Provide the (x, y) coordinate of the cell's center where the given text is located.  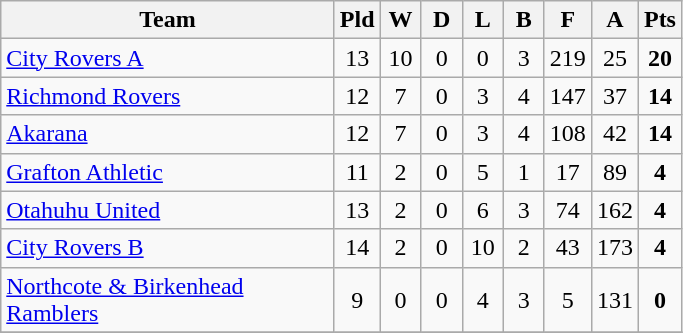
City Rovers A (168, 58)
Akarana (168, 134)
Northcote & Birkenhead Ramblers (168, 300)
162 (614, 210)
B (524, 20)
City Rovers B (168, 248)
11 (357, 172)
L (482, 20)
74 (568, 210)
108 (568, 134)
89 (614, 172)
37 (614, 96)
W (400, 20)
20 (660, 58)
F (568, 20)
17 (568, 172)
25 (614, 58)
Richmond Rovers (168, 96)
Otahuhu United (168, 210)
9 (357, 300)
219 (568, 58)
147 (568, 96)
A (614, 20)
Pld (357, 20)
131 (614, 300)
1 (524, 172)
Pts (660, 20)
D (442, 20)
Team (168, 20)
173 (614, 248)
Grafton Athletic (168, 172)
6 (482, 210)
43 (568, 248)
42 (614, 134)
